Identify which cell holds the provided text, then report its (X, Y) central coordinate. 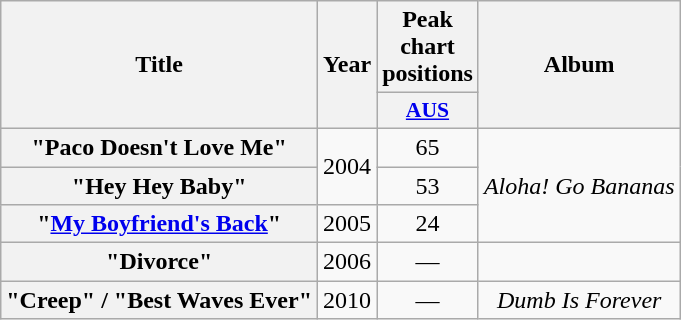
53 (428, 185)
"Divorce" (160, 262)
Dumb Is Forever (579, 300)
2005 (348, 224)
24 (428, 224)
"Hey Hey Baby" (160, 185)
Album (579, 65)
"My Boyfriend's Back" (160, 224)
Peak chart positions (428, 47)
Aloha! Go Bananas (579, 185)
Title (160, 65)
"Paco Doesn't Love Me" (160, 147)
2004 (348, 166)
2006 (348, 262)
AUS (428, 111)
Year (348, 65)
65 (428, 147)
2010 (348, 300)
"Creep" / "Best Waves Ever" (160, 300)
